Locate the cell with the specified text and output its (X, Y) center coordinate. 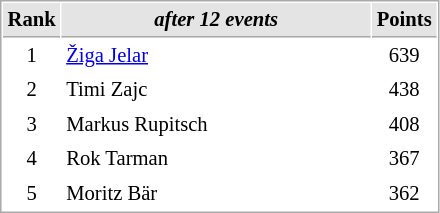
1 (32, 56)
362 (404, 194)
3 (32, 124)
Moritz Bär (216, 194)
4 (32, 158)
Žiga Jelar (216, 56)
367 (404, 158)
408 (404, 124)
Rank (32, 20)
639 (404, 56)
after 12 events (216, 20)
438 (404, 90)
5 (32, 194)
Rok Tarman (216, 158)
Points (404, 20)
2 (32, 90)
Timi Zajc (216, 90)
Markus Rupitsch (216, 124)
